Scan for the cell matching the given text and deliver its [X, Y] coordinate at center. 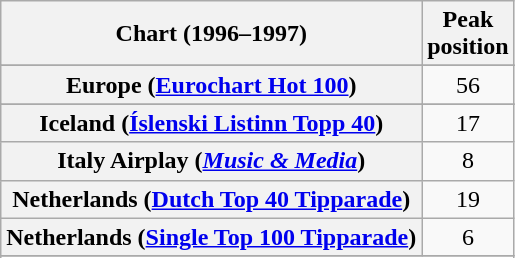
Italy Airplay (Music & Media) [212, 161]
6 [468, 237]
19 [468, 199]
Peakposition [468, 34]
Europe (Eurochart Hot 100) [212, 85]
8 [468, 161]
Netherlands (Single Top 100 Tipparade) [212, 237]
17 [468, 123]
Chart (1996–1997) [212, 34]
Netherlands (Dutch Top 40 Tipparade) [212, 199]
56 [468, 85]
Iceland (Íslenski Listinn Topp 40) [212, 123]
